From the cell containing the given text, extract its center point as [X, Y] coordinate. 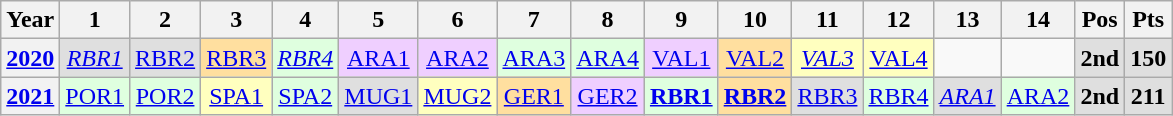
150 [1148, 58]
2021 [30, 96]
9 [681, 20]
ARA4 [608, 58]
2020 [30, 58]
POR1 [95, 96]
11 [828, 20]
6 [458, 20]
VAL2 [755, 58]
5 [378, 20]
SPA2 [306, 96]
MUG1 [378, 96]
10 [755, 20]
3 [236, 20]
SPA1 [236, 96]
14 [1038, 20]
MUG2 [458, 96]
2 [166, 20]
1 [95, 20]
211 [1148, 96]
ARA3 [534, 58]
VAL3 [828, 58]
VAL4 [898, 58]
Pos [1100, 20]
8 [608, 20]
Pts [1148, 20]
13 [968, 20]
VAL1 [681, 58]
POR2 [166, 96]
Year [30, 20]
7 [534, 20]
12 [898, 20]
GER1 [534, 96]
4 [306, 20]
GER2 [608, 96]
